Scan for the cell matching the given text and deliver its [x, y] coordinate at center. 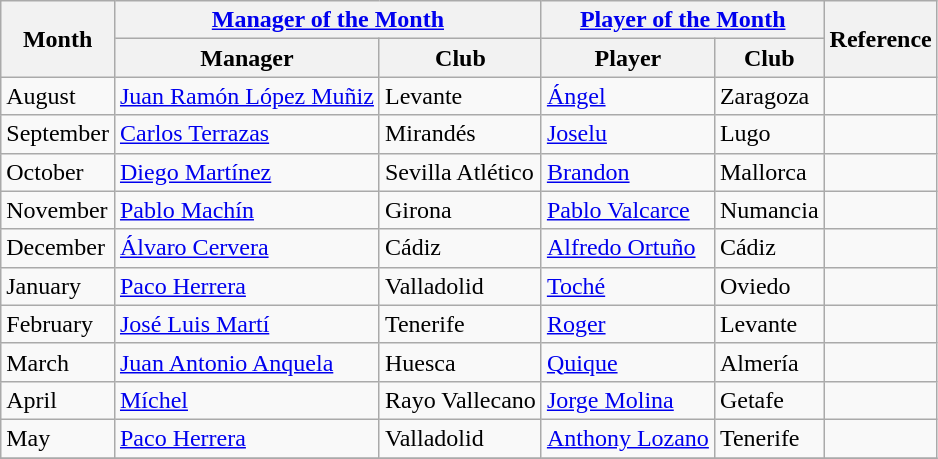
Rayo Vallecano [460, 400]
Sevilla Atlético [460, 172]
Manager [246, 58]
Getafe [769, 400]
Pablo Valcarce [628, 210]
Juan Ramón López Muñiz [246, 96]
Manager of the Month [328, 20]
Álvaro Cervera [246, 248]
Anthony Lozano [628, 438]
May [58, 438]
Player [628, 58]
Reference [880, 39]
December [58, 248]
Jorge Molina [628, 400]
October [58, 172]
Almería [769, 362]
Carlos Terrazas [246, 134]
Ángel [628, 96]
Zaragoza [769, 96]
Month [58, 39]
Oviedo [769, 286]
Mirandés [460, 134]
January [58, 286]
Brandon [628, 172]
August [58, 96]
March [58, 362]
Toché [628, 286]
Player of the Month [682, 20]
February [58, 324]
José Luis Martí [246, 324]
Quique [628, 362]
Juan Antonio Anquela [246, 362]
Huesca [460, 362]
Mallorca [769, 172]
Pablo Machín [246, 210]
Numancia [769, 210]
September [58, 134]
April [58, 400]
Girona [460, 210]
Joselu [628, 134]
Alfredo Ortuño [628, 248]
November [58, 210]
Lugo [769, 134]
Míchel [246, 400]
Diego Martínez [246, 172]
Roger [628, 324]
